Output the (X, Y) coordinate of the center of the cell containing the given text.  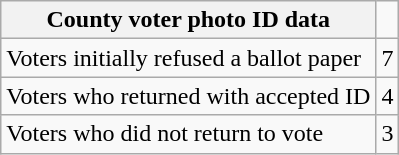
7 (388, 58)
Voters initially refused a ballot paper (188, 58)
Voters who returned with accepted ID (188, 96)
County voter photo ID data (188, 20)
Voters who did not return to vote (188, 134)
4 (388, 96)
3 (388, 134)
